From the cell containing the given text, extract its center point as (x, y) coordinate. 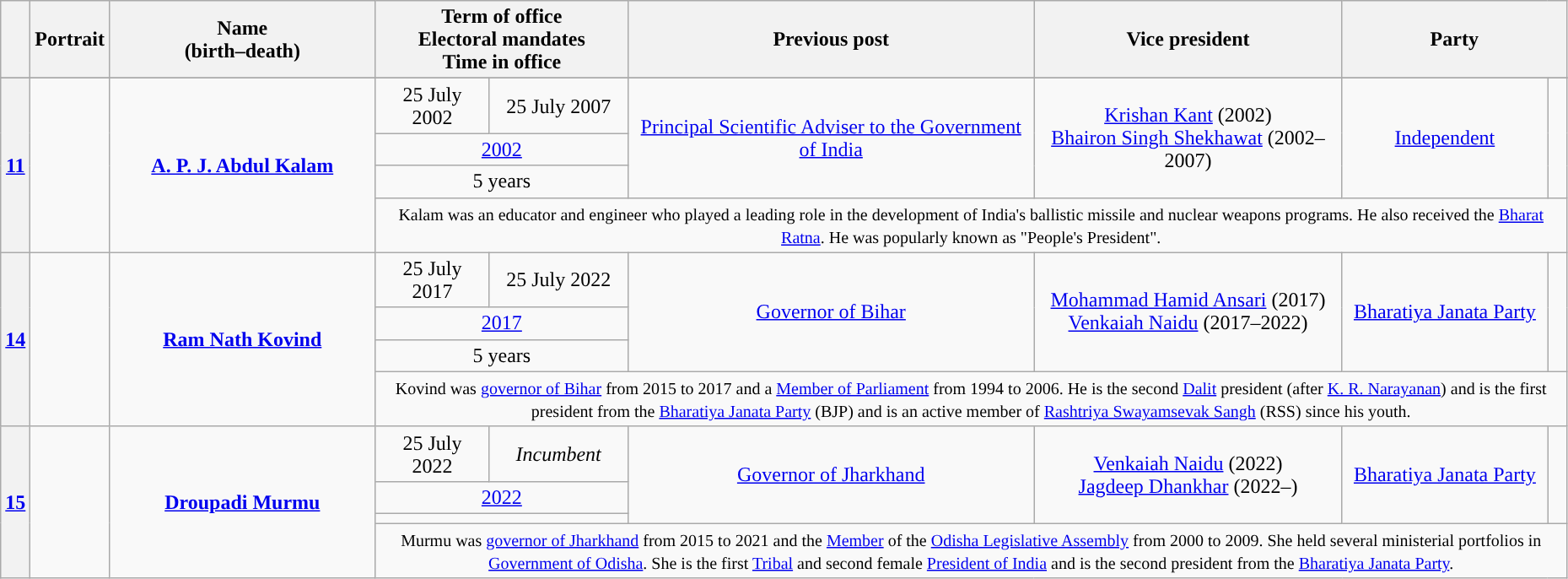
Governor of Jharkhand (832, 474)
Principal Scientific Adviser to the Government of India (832, 138)
14 (15, 339)
11 (15, 165)
Krishan Kant (2002)Bhairon Singh Shekhawat (2002–2007) (1188, 138)
Venkaiah Naidu (2022)Jagdeep Dhankhar (2022–) (1188, 474)
Governor of Bihar (832, 312)
Previous post (832, 40)
Droupadi Murmu (242, 501)
25 July 2007 (558, 106)
Party (1454, 40)
2022 (501, 497)
Independent (1445, 138)
2017 (501, 323)
A. P. J. Abdul Kalam (242, 165)
Name(birth–death) (242, 40)
Portrait (70, 40)
Incumbent (558, 454)
Ram Nath Kovind (242, 339)
Mohammad Hamid Ansari (2017)Venkaiah Naidu (2017–2022) (1188, 312)
2002 (501, 149)
25 July 2017 (432, 280)
15 (15, 501)
Term of officeElectoral mandatesTime in office (501, 40)
Vice president (1188, 40)
25 July 2002 (432, 106)
